Detect which cell encompasses the target text, then output its [X, Y] center coordinate. 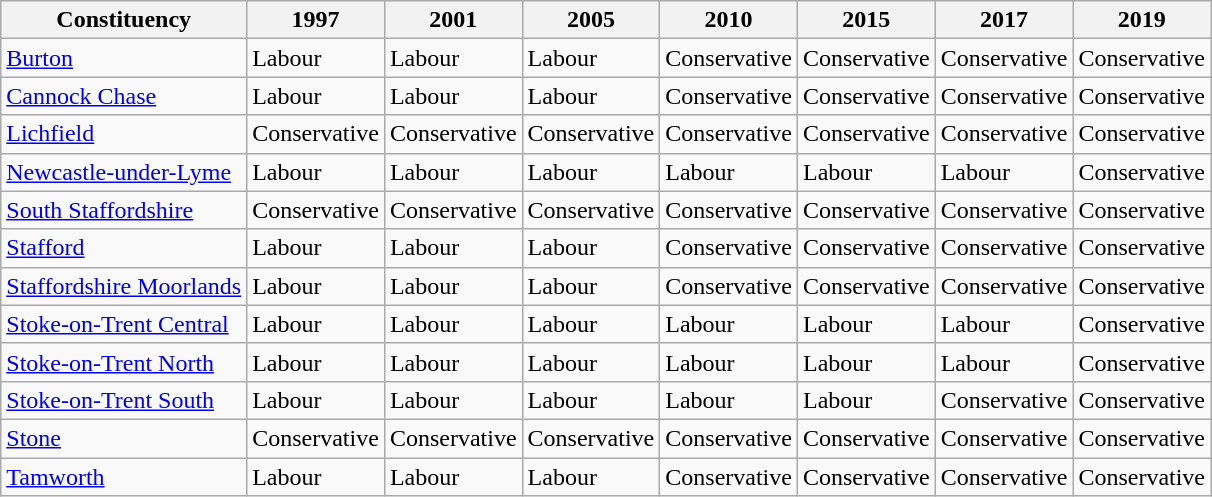
2010 [729, 20]
Staffordshire Moorlands [124, 286]
2001 [453, 20]
2019 [1142, 20]
Constituency [124, 20]
Cannock Chase [124, 96]
Lichfield [124, 134]
Stone [124, 438]
South Staffordshire [124, 210]
Newcastle-under-Lyme [124, 172]
Stafford [124, 248]
Burton [124, 58]
1997 [316, 20]
Stoke-on-Trent South [124, 400]
2017 [1004, 20]
2015 [866, 20]
Tamworth [124, 477]
Stoke-on-Trent Central [124, 324]
Stoke-on-Trent North [124, 362]
2005 [591, 20]
